Detect which cell encompasses the target text, then output its [x, y] center coordinate. 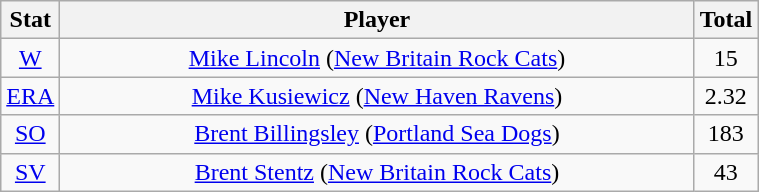
Player [377, 20]
Mike Kusiewicz (New Haven Ravens) [377, 96]
ERA [30, 96]
183 [726, 134]
Brent Stentz (New Britain Rock Cats) [377, 172]
Stat [30, 20]
SO [30, 134]
2.32 [726, 96]
SV [30, 172]
W [30, 58]
43 [726, 172]
Total [726, 20]
15 [726, 58]
Brent Billingsley (Portland Sea Dogs) [377, 134]
Mike Lincoln (New Britain Rock Cats) [377, 58]
